Search for the cell housing the specified text and yield its [X, Y] center coordinate. 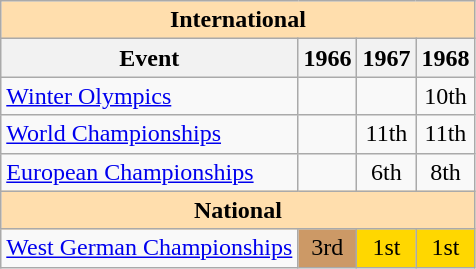
European Championships [150, 172]
3rd [328, 248]
1968 [446, 58]
1966 [328, 58]
6th [386, 172]
World Championships [150, 134]
Event [150, 58]
1967 [386, 58]
National [238, 210]
10th [446, 96]
West German Championships [150, 248]
8th [446, 172]
International [238, 20]
Winter Olympics [150, 96]
